Output the [x, y] coordinate of the center of the cell containing the given text.  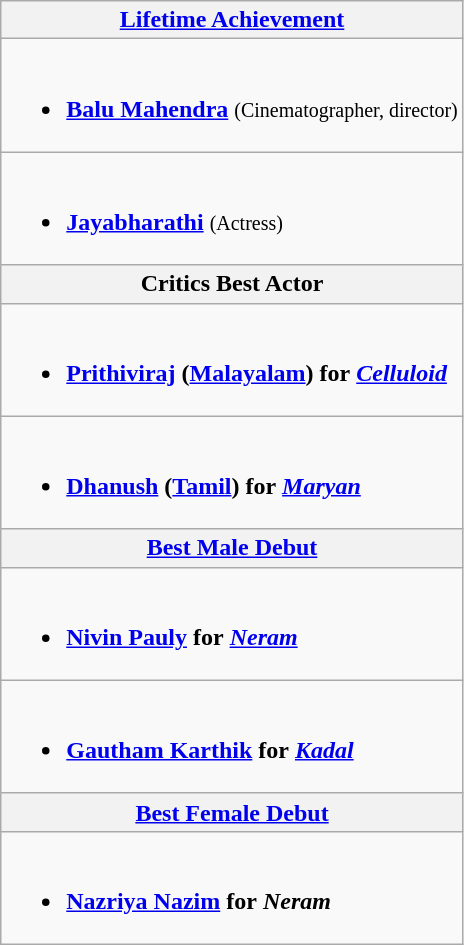
Jayabharathi (Actress) [232, 208]
Gautham Karthik for Kadal [232, 736]
Nivin Pauly for Neram [232, 624]
Lifetime Achievement [232, 20]
Nazriya Nazim for Neram [232, 888]
Critics Best Actor [232, 284]
Dhanush (Tamil) for Maryan [232, 472]
Prithiviraj (Malayalam) for Celluloid [232, 360]
Best Female Debut [232, 812]
Balu Mahendra (Cinematographer, director) [232, 96]
Best Male Debut [232, 548]
